Extract the [x, y] coordinate from the center of the cell holding the provided text.  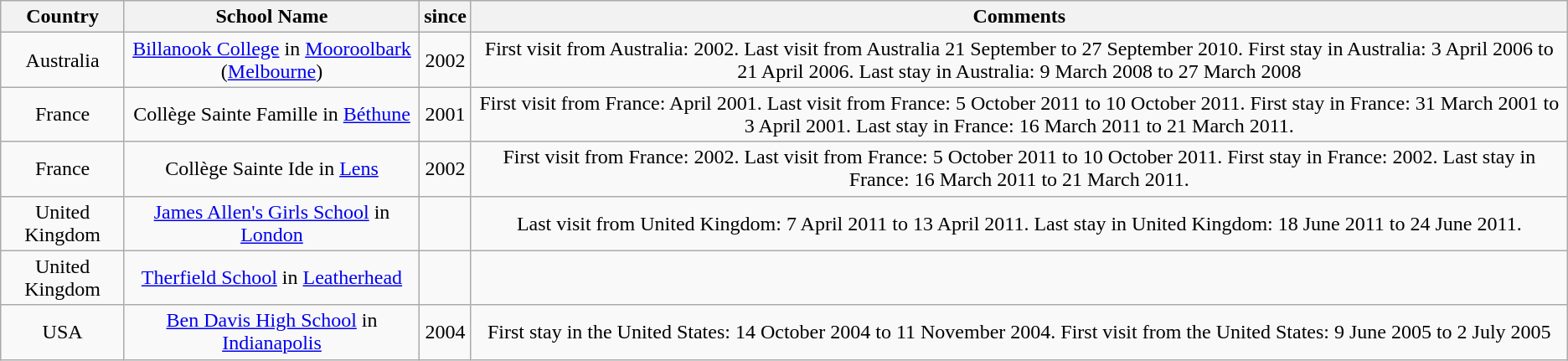
School Name [271, 17]
First stay in the United States: 14 October 2004 to 11 November 2004. First visit from the United States: 9 June 2005 to 2 July 2005 [1019, 332]
2004 [446, 332]
Therfield School in Leatherhead [271, 278]
Collège Sainte Famille in Béthune [271, 114]
Comments [1019, 17]
Australia [63, 60]
USA [63, 332]
Billanook College in Mooroolbark (Melbourne) [271, 60]
Ben Davis High School in Indianapolis [271, 332]
Country [63, 17]
since [446, 17]
2001 [446, 114]
Last visit from United Kingdom: 7 April 2011 to 13 April 2011. Last stay in United Kingdom: 18 June 2011 to 24 June 2011. [1019, 223]
James Allen's Girls School in London [271, 223]
Collège Sainte Ide in Lens [271, 169]
